Pinpoint the cell where the given text exists, returning its (x, y) midpoint coordinate. 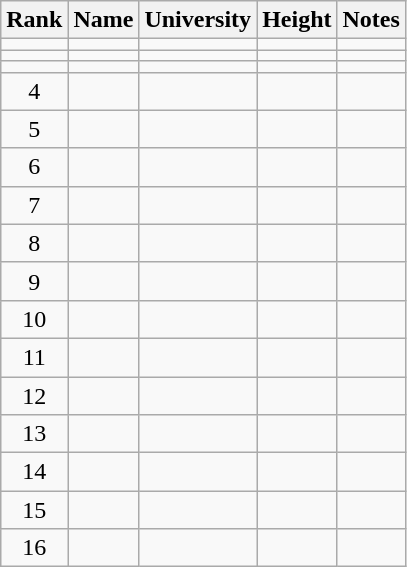
Height (297, 20)
7 (34, 205)
14 (34, 472)
8 (34, 243)
16 (34, 548)
12 (34, 395)
Name (104, 20)
10 (34, 319)
6 (34, 167)
9 (34, 281)
15 (34, 510)
Rank (34, 20)
Notes (371, 20)
4 (34, 91)
11 (34, 357)
13 (34, 434)
5 (34, 129)
University (198, 20)
